Identify which cell holds the provided text, then report its (X, Y) central coordinate. 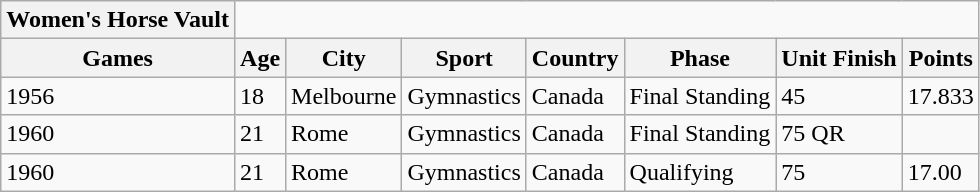
Qualifying (700, 172)
Age (260, 58)
Unit Finish (839, 58)
75 QR (839, 134)
Melbourne (344, 96)
Phase (700, 58)
17.00 (940, 172)
75 (839, 172)
1956 (118, 96)
Women's Horse Vault (118, 20)
45 (839, 96)
City (344, 58)
17.833 (940, 96)
18 (260, 96)
Points (940, 58)
Country (575, 58)
Games (118, 58)
Sport (464, 58)
